Find where the given text appears and provide that cell's center as (x, y) coordinate. 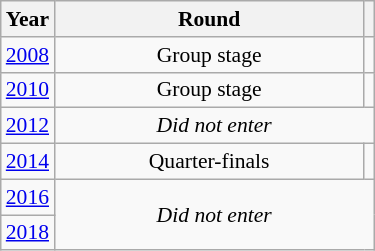
Year (28, 19)
2012 (28, 126)
Round (209, 19)
2018 (28, 233)
2014 (28, 162)
2010 (28, 90)
2008 (28, 55)
2016 (28, 197)
Quarter-finals (209, 162)
